Detect which cell encompasses the target text, then output its (x, y) center coordinate. 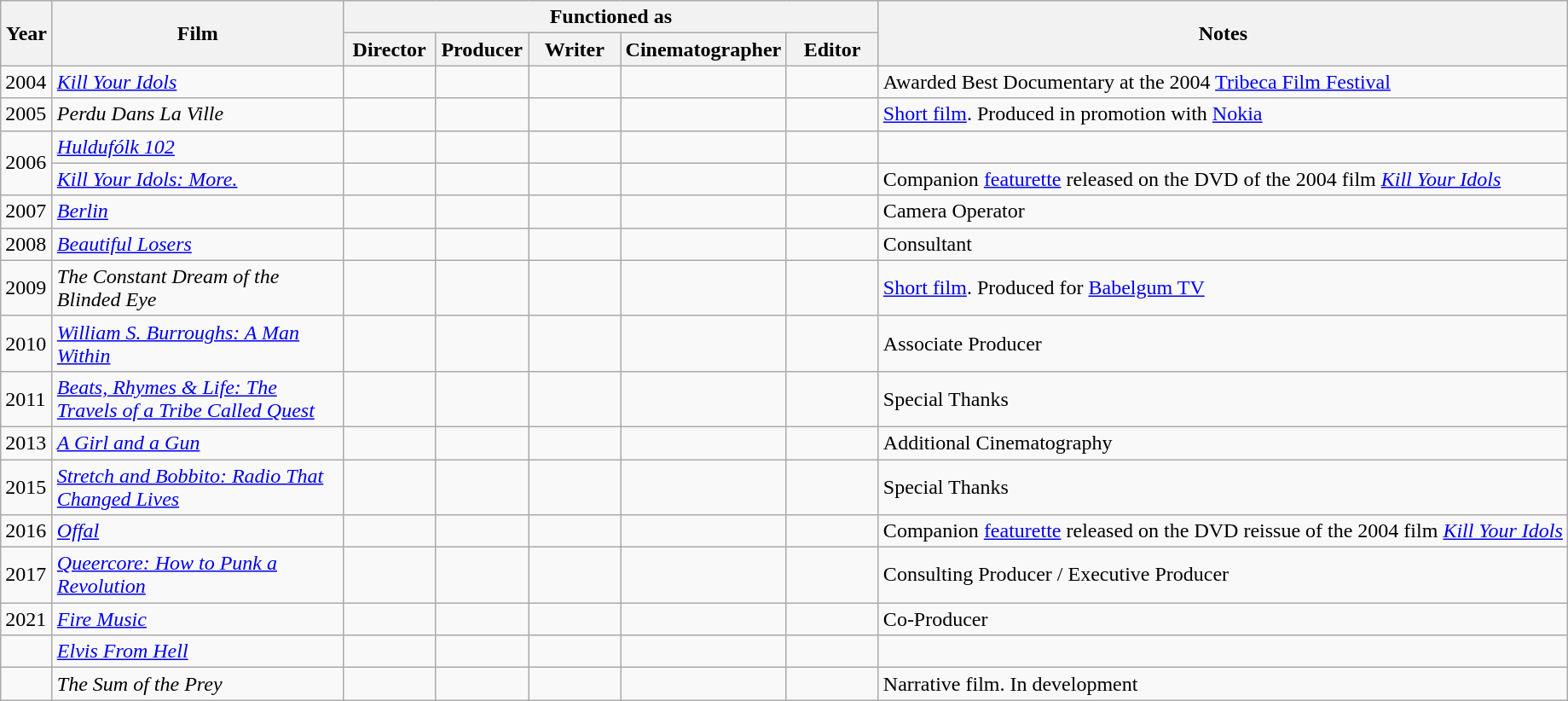
Beautiful Losers (198, 244)
2008 (27, 244)
Functioned as (610, 17)
Companion featurette released on the DVD reissue of the 2004 film Kill Your Idols (1223, 531)
2013 (27, 443)
2009 (27, 288)
The Constant Dream of the Blinded Eye (198, 288)
Narrative film. In development (1223, 684)
Notes (1223, 33)
2017 (27, 575)
2005 (27, 114)
2016 (27, 531)
Consultant (1223, 244)
Co-Producer (1223, 619)
Writer (575, 49)
Stretch and Bobbito: Radio That Changed Lives (198, 486)
Short film. Produced for Babelgum TV (1223, 288)
Film (198, 33)
The Sum of the Prey (198, 684)
Perdu Dans La Ville (198, 114)
Kill Your Idols (198, 82)
Additional Cinematography (1223, 443)
2007 (27, 211)
Offal (198, 531)
William S. Burroughs: A Man Within (198, 343)
Companion featurette released on the DVD of the 2004 film Kill Your Idols (1223, 179)
Editor (832, 49)
Year (27, 33)
2011 (27, 399)
Awarded Best Documentary at the 2004 Tribeca Film Festival (1223, 82)
Fire Music (198, 619)
2006 (27, 163)
Director (389, 49)
Queercore: How to Punk a Revolution (198, 575)
2015 (27, 486)
2021 (27, 619)
A Girl and a Gun (198, 443)
Beats, Rhymes & Life: The Travels of a Tribe Called Quest (198, 399)
Elvis From Hell (198, 652)
2010 (27, 343)
2004 (27, 82)
Consulting Producer / Executive Producer (1223, 575)
Producer (483, 49)
Kill Your Idols: More. (198, 179)
Huldufólk 102 (198, 147)
Berlin (198, 211)
Cinematographer (703, 49)
Associate Producer (1223, 343)
Camera Operator (1223, 211)
Short film. Produced in promotion with Nokia (1223, 114)
